Return [X, Y] of the center of cell containing provided text 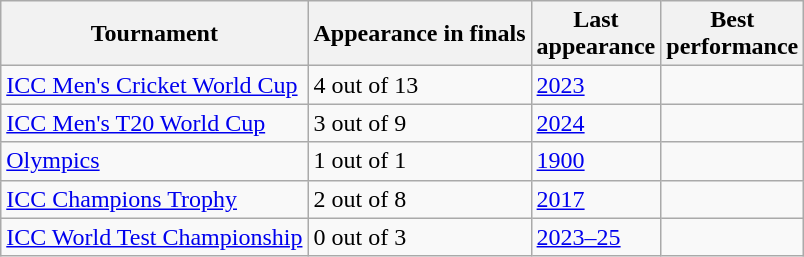
1 out of 1 [420, 161]
2024 [596, 123]
Olympics [154, 161]
Appearance in finals [420, 34]
2023–25 [596, 237]
2017 [596, 199]
2 out of 8 [420, 199]
4 out of 13 [420, 85]
1900 [596, 161]
Lastappearance [596, 34]
ICC World Test Championship [154, 237]
Bestperformance [732, 34]
3 out of 9 [420, 123]
ICC Men's T20 World Cup [154, 123]
ICC Men's Cricket World Cup [154, 85]
ICC Champions Trophy [154, 199]
Tournament [154, 34]
0 out of 3 [420, 237]
2023 [596, 85]
